Pinpoint the cell where the given text exists, returning its (X, Y) midpoint coordinate. 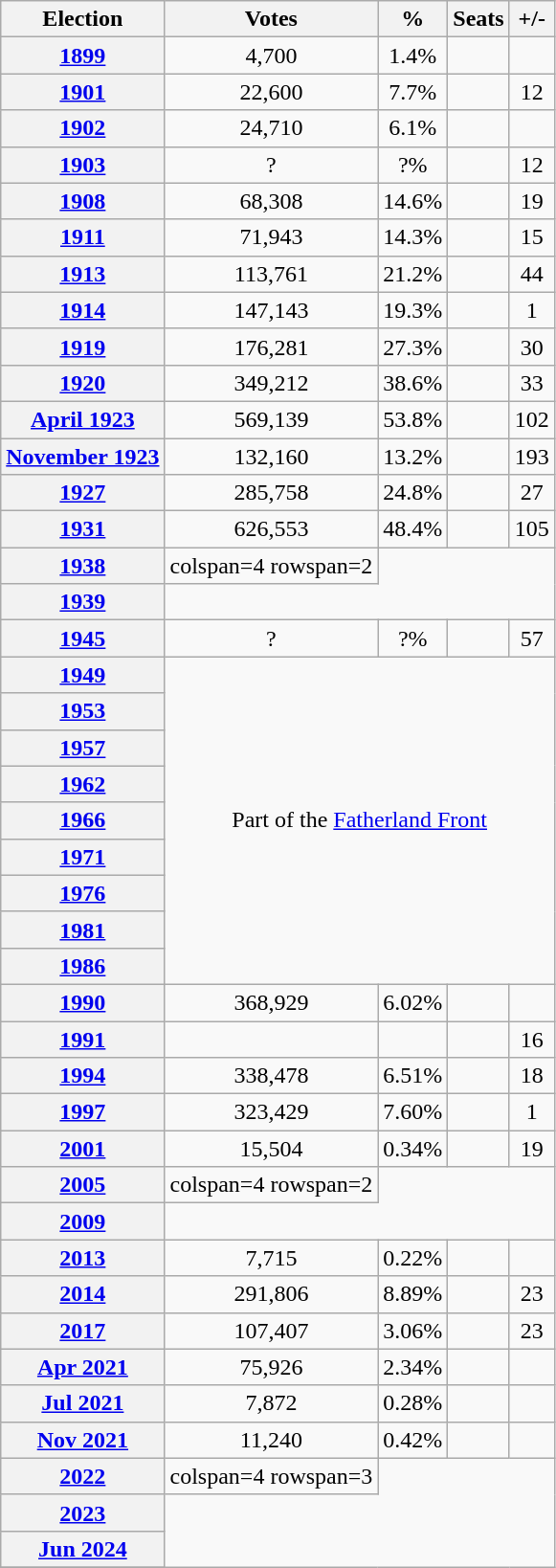
6.02% (413, 1002)
7,715 (272, 1258)
2014 (82, 1294)
27.3% (413, 347)
21.2% (413, 274)
24,710 (272, 128)
30 (532, 347)
3.06% (413, 1331)
0.34% (413, 1149)
7.60% (413, 1112)
1991 (82, 1039)
113,761 (272, 274)
1976 (82, 893)
338,478 (272, 1076)
33 (532, 383)
53.8% (413, 419)
6.51% (413, 1076)
13.2% (413, 457)
193 (532, 457)
11,240 (272, 1440)
1957 (82, 748)
Jul 2021 (82, 1403)
132,160 (272, 457)
2.34% (413, 1367)
323,429 (272, 1112)
1971 (82, 857)
1914 (82, 310)
1994 (82, 1076)
1913 (82, 274)
November 1923 (82, 457)
1939 (82, 602)
626,553 (272, 529)
1945 (82, 638)
1902 (82, 128)
7.7% (413, 92)
15 (532, 237)
1919 (82, 347)
1938 (82, 566)
1931 (82, 529)
44 (532, 274)
14.3% (413, 237)
1899 (82, 56)
368,929 (272, 1002)
1901 (82, 92)
Jun 2024 (82, 1549)
1953 (82, 711)
colspan=4 rowspan=3 (272, 1476)
27 (532, 493)
14.6% (413, 201)
24.8% (413, 493)
1997 (82, 1112)
6.1% (413, 128)
Seats (478, 19)
38.6% (413, 383)
102 (532, 419)
349,212 (272, 383)
1903 (82, 165)
1990 (82, 1002)
1927 (82, 493)
2005 (82, 1185)
0.28% (413, 1403)
176,281 (272, 347)
22,600 (272, 92)
1962 (82, 784)
2013 (82, 1258)
75,926 (272, 1367)
1911 (82, 237)
0.22% (413, 1258)
1.4% (413, 56)
7,872 (272, 1403)
71,943 (272, 237)
569,139 (272, 419)
0.42% (413, 1440)
+/- (532, 19)
57 (532, 638)
2009 (82, 1221)
1966 (82, 820)
2023 (82, 1512)
4,700 (272, 56)
1981 (82, 930)
Votes (272, 19)
48.4% (413, 529)
Nov 2021 (82, 1440)
Election (82, 19)
147,143 (272, 310)
1920 (82, 383)
1986 (82, 966)
Part of the Fatherland Front (360, 821)
2022 (82, 1476)
2017 (82, 1331)
16 (532, 1039)
8.89% (413, 1294)
291,806 (272, 1294)
107,407 (272, 1331)
% (413, 19)
1908 (82, 201)
15,504 (272, 1149)
68,308 (272, 201)
2001 (82, 1149)
April 1923 (82, 419)
105 (532, 529)
19.3% (413, 310)
285,758 (272, 493)
18 (532, 1076)
1949 (82, 675)
Apr 2021 (82, 1367)
